Determine the [x, y] coordinate at the center of the cell enclosing the given text.  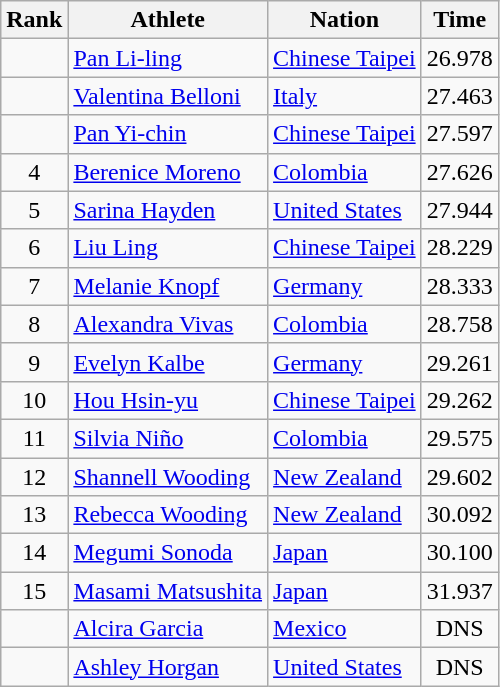
Alcira Garcia [168, 629]
7 [34, 286]
30.092 [460, 515]
Pan Li-ling [168, 58]
Masami Matsushita [168, 591]
14 [34, 553]
13 [34, 515]
Valentina Belloni [168, 96]
Italy [345, 96]
Melanie Knopf [168, 286]
Berenice Moreno [168, 172]
29.575 [460, 438]
15 [34, 591]
12 [34, 477]
8 [34, 324]
Liu Ling [168, 248]
Athlete [168, 20]
27.626 [460, 172]
26.978 [460, 58]
Alexandra Vivas [168, 324]
27.597 [460, 134]
4 [34, 172]
Mexico [345, 629]
Hou Hsin-yu [168, 400]
27.463 [460, 96]
11 [34, 438]
Time [460, 20]
5 [34, 210]
Rebecca Wooding [168, 515]
28.333 [460, 286]
29.261 [460, 362]
29.602 [460, 477]
Megumi Sonoda [168, 553]
6 [34, 248]
Silvia Niño [168, 438]
Ashley Horgan [168, 667]
9 [34, 362]
Nation [345, 20]
Shannell Wooding [168, 477]
Rank [34, 20]
Pan Yi-chin [168, 134]
Sarina Hayden [168, 210]
28.758 [460, 324]
27.944 [460, 210]
30.100 [460, 553]
Evelyn Kalbe [168, 362]
29.262 [460, 400]
10 [34, 400]
28.229 [460, 248]
31.937 [460, 591]
